From the cell containing the given text, extract its center point as [x, y] coordinate. 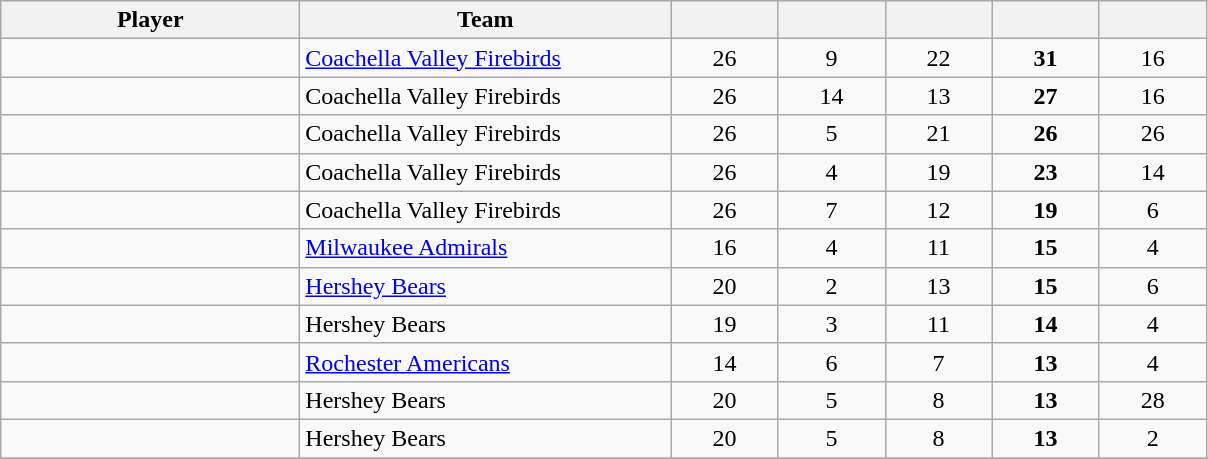
12 [938, 210]
Milwaukee Admirals [486, 248]
23 [1046, 172]
21 [938, 134]
Rochester Americans [486, 362]
Player [150, 20]
9 [832, 58]
27 [1046, 96]
28 [1152, 400]
22 [938, 58]
3 [832, 324]
31 [1046, 58]
Team [486, 20]
